From the cell containing the given text, extract its center point as [x, y] coordinate. 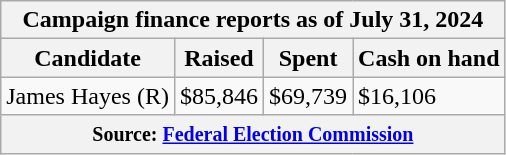
Cash on hand [429, 58]
Spent [308, 58]
Source: Federal Election Commission [253, 134]
$85,846 [218, 96]
$16,106 [429, 96]
$69,739 [308, 96]
Candidate [88, 58]
James Hayes (R) [88, 96]
Raised [218, 58]
Campaign finance reports as of July 31, 2024 [253, 20]
